Find where the given text appears and provide that cell's center as (X, Y) coordinate. 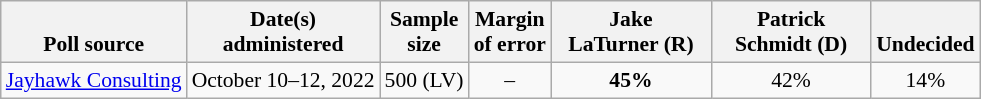
Jayhawk Consulting (94, 80)
14% (925, 80)
Poll source (94, 32)
500 (LV) (424, 80)
October 10–12, 2022 (284, 80)
42% (791, 80)
PatrickSchmidt (D) (791, 32)
45% (631, 80)
Marginof error (510, 32)
– (510, 80)
Date(s)administered (284, 32)
JakeLaTurner (R) (631, 32)
Samplesize (424, 32)
Undecided (925, 32)
